Identify which cell holds the provided text, then report its [x, y] central coordinate. 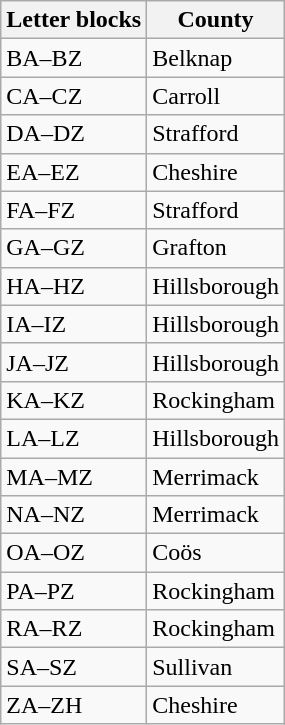
County [216, 20]
SA–SZ [74, 667]
Letter blocks [74, 20]
Sullivan [216, 667]
DA–DZ [74, 134]
OA–OZ [74, 553]
Belknap [216, 58]
HA–HZ [74, 286]
ZA–ZH [74, 705]
LA–LZ [74, 438]
Coös [216, 553]
GA–GZ [74, 248]
IA–IZ [74, 324]
NA–NZ [74, 515]
Grafton [216, 248]
PA–PZ [74, 591]
FA–FZ [74, 210]
JA–JZ [74, 362]
MA–MZ [74, 477]
KA–KZ [74, 400]
CA–CZ [74, 96]
RA–RZ [74, 629]
Carroll [216, 96]
BA–BZ [74, 58]
EA–EZ [74, 172]
